Detect which cell encompasses the target text, then output its [X, Y] center coordinate. 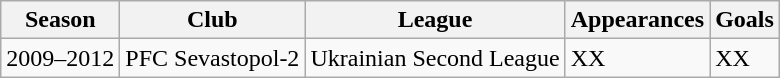
League [435, 20]
Season [60, 20]
Club [212, 20]
Appearances [637, 20]
PFC Sevastopol-2 [212, 58]
Ukrainian Second League [435, 58]
2009–2012 [60, 58]
Goals [745, 20]
